Provide the (x, y) coordinate of the cell's center where the given text is located.  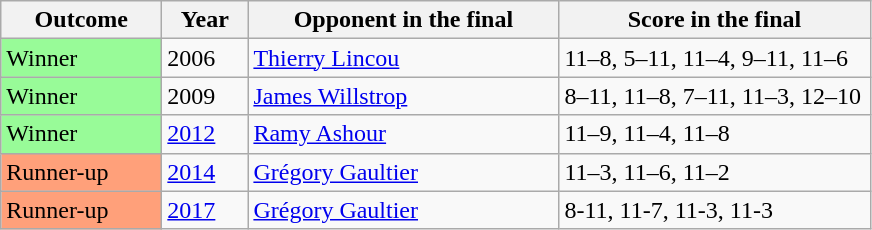
2006 (205, 58)
Year (205, 20)
Score in the final (714, 20)
8-11, 11-7, 11-3, 11-3 (714, 210)
2009 (205, 96)
Ramy Ashour (404, 134)
2017 (205, 210)
11–9, 11–4, 11–8 (714, 134)
Opponent in the final (404, 20)
Outcome (82, 20)
11–3, 11–6, 11–2 (714, 172)
James Willstrop (404, 96)
8–11, 11–8, 7–11, 11–3, 12–10 (714, 96)
2012 (205, 134)
2014 (205, 172)
11–8, 5–11, 11–4, 9–11, 11–6 (714, 58)
Thierry Lincou (404, 58)
